Provide the [X, Y] coordinate of the cell's center where the given text is located.  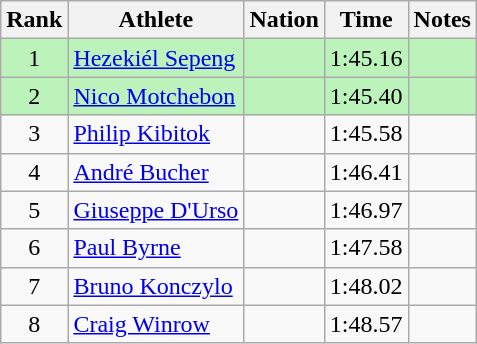
1:48.02 [366, 286]
Time [366, 20]
Athlete [156, 20]
Craig Winrow [156, 324]
Nation [284, 20]
Notes [442, 20]
André Bucher [156, 172]
8 [34, 324]
Hezekiél Sepeng [156, 58]
1:48.57 [366, 324]
3 [34, 134]
Philip Kibitok [156, 134]
1:45.58 [366, 134]
1:45.16 [366, 58]
2 [34, 96]
1:47.58 [366, 248]
1 [34, 58]
6 [34, 248]
4 [34, 172]
Paul Byrne [156, 248]
5 [34, 210]
1:45.40 [366, 96]
Nico Motchebon [156, 96]
Giuseppe D'Urso [156, 210]
Bruno Konczylo [156, 286]
1:46.41 [366, 172]
1:46.97 [366, 210]
7 [34, 286]
Rank [34, 20]
